For the text-containing cell, return its midpoint in (X, Y) coordinate format. 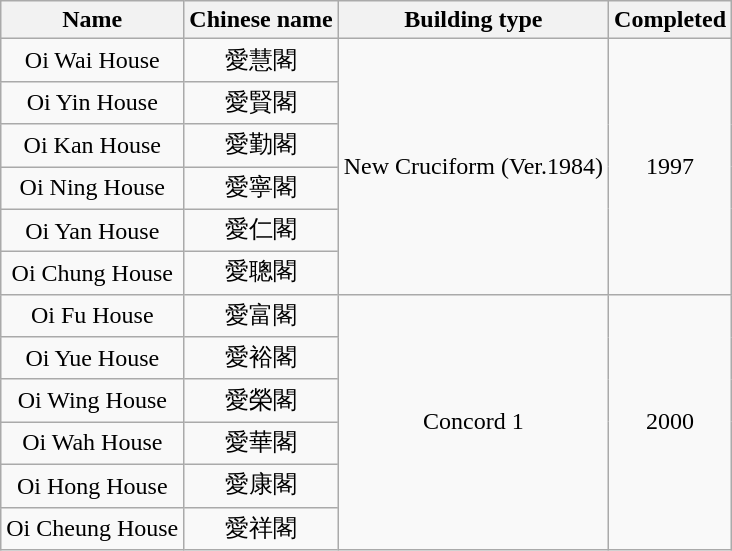
2000 (670, 422)
愛寧閣 (261, 188)
愛榮閣 (261, 400)
New Cruciform (Ver.1984) (473, 166)
Name (92, 20)
Oi Kan House (92, 146)
Oi Fu House (92, 316)
Oi Cheung House (92, 528)
愛祥閣 (261, 528)
1997 (670, 166)
Oi Wing House (92, 400)
Oi Wai House (92, 60)
愛聰閣 (261, 274)
愛勤閣 (261, 146)
愛賢閣 (261, 102)
愛華閣 (261, 444)
Oi Chung House (92, 274)
Oi Yue House (92, 358)
Completed (670, 20)
愛富閣 (261, 316)
愛慧閣 (261, 60)
Chinese name (261, 20)
Concord 1 (473, 422)
Oi Wah House (92, 444)
Oi Yan House (92, 230)
愛康閣 (261, 486)
Oi Yin House (92, 102)
Oi Hong House (92, 486)
Building type (473, 20)
Oi Ning House (92, 188)
愛仁閣 (261, 230)
愛裕閣 (261, 358)
